Pinpoint the cell where the given text exists, returning its [x, y] midpoint coordinate. 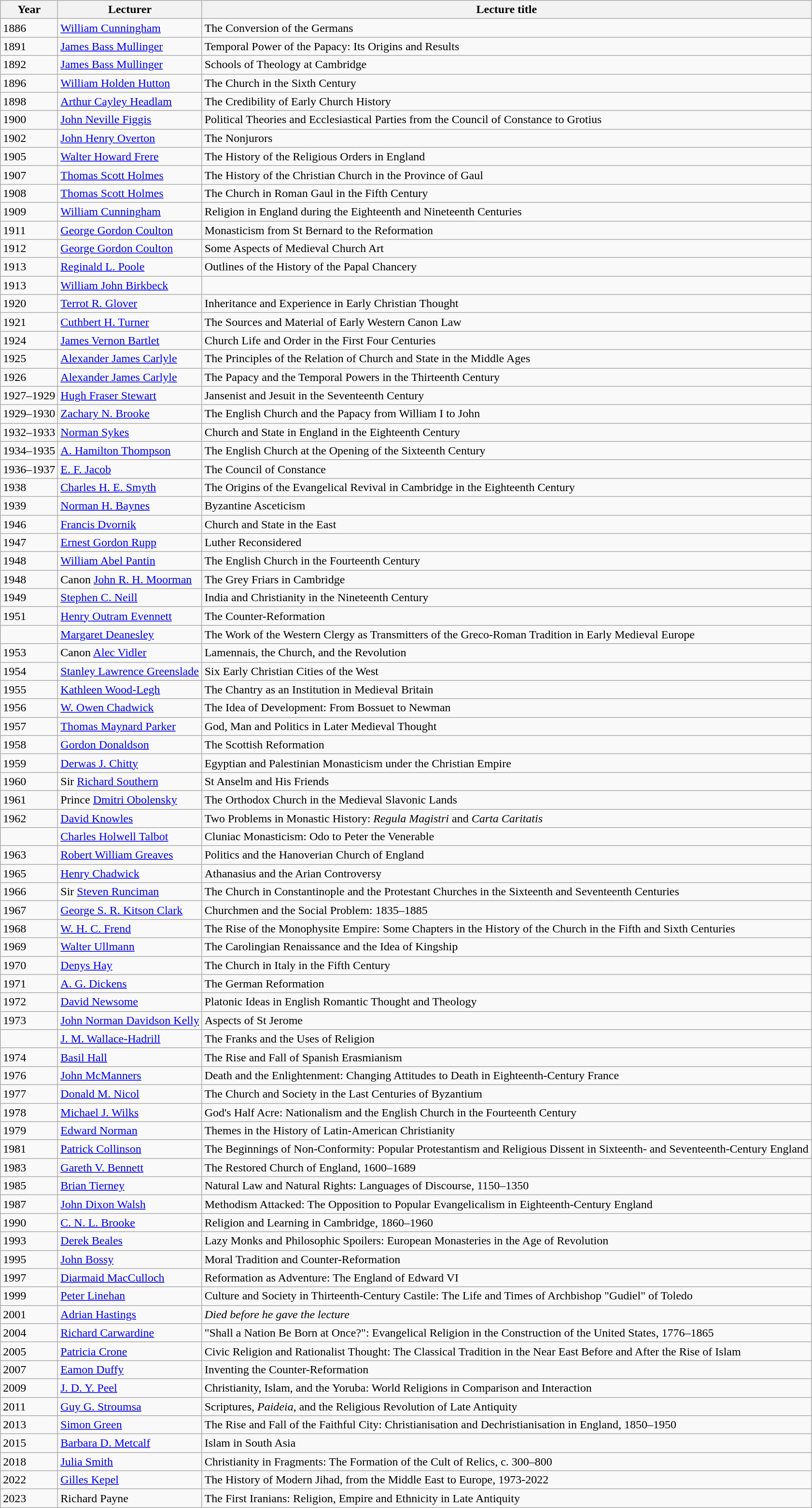
1961 [29, 800]
The Church and Society in the Last Centuries of Byzantium [506, 1094]
Religion and Learning in Cambridge, 1860–1960 [506, 1223]
David Knowles [130, 818]
W. Owen Chadwick [130, 708]
1990 [29, 1223]
God, Man and Politics in Later Medieval Thought [506, 726]
1993 [29, 1241]
1970 [29, 965]
Political Theories and Ecclesiastical Parties from the Council of Constance to Grotius [506, 120]
The Scottish Reformation [506, 745]
The Credibility of Early Church History [506, 101]
Simon Green [130, 1425]
C. N. L. Brooke [130, 1223]
Robert William Greaves [130, 855]
Two Problems in Monastic History: Regula Magistri and Carta Caritatis [506, 818]
Eamon Duffy [130, 1369]
Lecturer [130, 10]
1898 [29, 101]
1960 [29, 781]
Reformation as Adventure: The England of Edward VI [506, 1278]
Platonic Ideas in English Romantic Thought and Theology [506, 1002]
Lecture title [506, 10]
The Work of the Western Clergy as Transmitters of the Greco-Roman Tradition in Early Medieval Europe [506, 634]
Basil Hall [130, 1057]
Richard Payne [130, 1498]
1987 [29, 1204]
Death and the Enlightenment: Changing Attitudes to Death in Eighteenth-Century France [506, 1075]
1999 [29, 1296]
The Restored Church of England, 1600–1689 [506, 1168]
1909 [29, 211]
Themes in the History of Latin-American Christianity [506, 1131]
The Nonjurors [506, 138]
1926 [29, 377]
The Origins of the Evangelical Revival in Cambridge in the Eighteenth Century [506, 487]
Michael J. Wilks [130, 1112]
1954 [29, 671]
Prince Dmitri Obolensky [130, 800]
God's Half Acre: Nationalism and the English Church in the Fourteenth Century [506, 1112]
1934–1935 [29, 451]
Athanasius and the Arian Controversy [506, 874]
Cuthbert H. Turner [130, 322]
Zachary N. Brooke [130, 414]
The History of the Christian Church in the Province of Gaul [506, 175]
Donald M. Nicol [130, 1094]
The Conversion of the Germans [506, 28]
2022 [29, 1480]
1962 [29, 818]
Diarmaid MacCulloch [130, 1278]
1900 [29, 120]
The Beginnings of Non-Conformity: Popular Protestantism and Religious Dissent in Sixteenth- and Seventeenth-Century England [506, 1149]
1920 [29, 304]
Derek Beales [130, 1241]
Temporal Power of the Papacy: Its Origins and Results [506, 46]
The Counter-Reformation [506, 616]
John McManners [130, 1075]
John Dixon Walsh [130, 1204]
George S. R. Kitson Clark [130, 910]
A. G. Dickens [130, 984]
2013 [29, 1425]
Methodism Attacked: The Opposition to Popular Evangelicalism in Eighteenth-Century England [506, 1204]
Terrot R. Glover [130, 304]
Luther Reconsidered [506, 543]
Ernest Gordon Rupp [130, 543]
The Church in the Sixth Century [506, 83]
Civic Religion and Rationalist Thought: The Classical Tradition in the Near East Before and After the Rise of Islam [506, 1351]
Margaret Deanesley [130, 634]
2007 [29, 1369]
The History of Modern Jihad, from the Middle East to Europe, 1973-2022 [506, 1480]
1912 [29, 249]
Inventing the Counter-Reformation [506, 1369]
The Franks and the Uses of Religion [506, 1039]
2001 [29, 1314]
1911 [29, 230]
1978 [29, 1112]
The Papacy and the Temporal Powers in the Thirteenth Century [506, 377]
Walter Ullmann [130, 947]
The Rise and Fall of Spanish Erasmianism [506, 1057]
Schools of Theology at Cambridge [506, 65]
Church and State in the East [506, 524]
The Church in Roman Gaul in the Fifth Century [506, 193]
Guy G. Stroumsa [130, 1407]
1974 [29, 1057]
1966 [29, 892]
Walter Howard Frere [130, 156]
1905 [29, 156]
Christianity in Fragments: The Formation of the Cult of Relics, c. 300–800 [506, 1462]
John Henry Overton [130, 138]
1957 [29, 726]
Six Early Christian Cities of the West [506, 671]
The English Church and the Papacy from William I to John [506, 414]
Some Aspects of Medieval Church Art [506, 249]
James Vernon Bartlet [130, 340]
Thomas Maynard Parker [130, 726]
Churchmen and the Social Problem: 1835–1885 [506, 910]
The Rise and Fall of the Faithful City: Christianisation and Dechristianisation in England, 1850–1950 [506, 1425]
Charles H. E. Smyth [130, 487]
1927–1929 [29, 395]
Moral Tradition and Counter-Reformation [506, 1259]
1908 [29, 193]
E. F. Jacob [130, 469]
Inheritance and Experience in Early Christian Thought [506, 304]
1925 [29, 359]
Barbara D. Metcalf [130, 1443]
1956 [29, 708]
John Bossy [130, 1259]
Derwas J. Chitty [130, 763]
Islam in South Asia [506, 1443]
The German Reformation [506, 984]
1981 [29, 1149]
1983 [29, 1168]
Arthur Cayley Headlam [130, 101]
1932–1933 [29, 432]
Stanley Lawrence Greenslade [130, 671]
Natural Law and Natural Rights: Languages of Discourse, 1150–1350 [506, 1186]
1902 [29, 138]
Gordon Donaldson [130, 745]
1958 [29, 745]
Year [29, 10]
1985 [29, 1186]
1951 [29, 616]
1907 [29, 175]
Egyptian and Palestinian Monasticism under the Christian Empire [506, 763]
1896 [29, 83]
The Rise of the Monophysite Empire: Some Chapters in the History of the Church in the Fifth and Sixth Centuries [506, 929]
Patricia Crone [130, 1351]
Scriptures, Paideia, and the Religious Revolution of Late Antiquity [506, 1407]
The Church in Constantinople and the Protestant Churches in the Sixteenth and Seventeenth Centuries [506, 892]
The Church in Italy in the Fifth Century [506, 965]
Canon Alec Vidler [130, 653]
1949 [29, 598]
The English Church at the Opening of the Sixteenth Century [506, 451]
2009 [29, 1388]
1965 [29, 874]
The Idea of Development: From Bossuet to Newman [506, 708]
Monasticism from St Bernard to the Reformation [506, 230]
Outlines of the History of the Papal Chancery [506, 267]
2004 [29, 1333]
1979 [29, 1131]
The History of the Religious Orders in England [506, 156]
Denys Hay [130, 965]
William Abel Pantin [130, 561]
1976 [29, 1075]
William John Birkbeck [130, 285]
David Newsome [130, 1002]
John Norman Davidson Kelly [130, 1020]
The Grey Friars in Cambridge [506, 579]
Henry Chadwick [130, 874]
The Principles of the Relation of Church and State in the Middle Ages [506, 359]
Edward Norman [130, 1131]
Charles Holwell Talbot [130, 837]
Julia Smith [130, 1462]
2015 [29, 1443]
1939 [29, 506]
1997 [29, 1278]
1969 [29, 947]
The English Church in the Fourteenth Century [506, 561]
The Carolingian Renaissance and the Idea of Kingship [506, 947]
The Chantry as an Institution in Medieval Britain [506, 690]
Hugh Fraser Stewart [130, 395]
The Sources and Material of Early Western Canon Law [506, 322]
1967 [29, 910]
A. Hamilton Thompson [130, 451]
1921 [29, 322]
Lamennais, the Church, and the Revolution [506, 653]
1955 [29, 690]
1977 [29, 1094]
1929–1930 [29, 414]
Died before he gave the lecture [506, 1314]
1973 [29, 1020]
1963 [29, 855]
Religion in England during the Eighteenth and Nineteenth Centuries [506, 211]
2011 [29, 1407]
Gareth V. Bennett [130, 1168]
J. D. Y. Peel [130, 1388]
Adrian Hastings [130, 1314]
2023 [29, 1498]
The Council of Constance [506, 469]
Christianity, Islam, and the Yoruba: World Religions in Comparison and Interaction [506, 1388]
St Anselm and His Friends [506, 781]
Sir Richard Southern [130, 781]
Byzantine Asceticism [506, 506]
"Shall a Nation Be Born at Once?": Evangelical Religion in the Construction of the United States, 1776–1865 [506, 1333]
Church Life and Order in the First Four Centuries [506, 340]
1959 [29, 763]
Brian Tierney [130, 1186]
Lazy Monks and Philosophic Spoilers: European Monasteries in the Age of Revolution [506, 1241]
The First Iranians: Religion, Empire and Ethnicity in Late Antiquity [506, 1498]
J. M. Wallace-Hadrill [130, 1039]
Reginald L. Poole [130, 267]
Culture and Society in Thirteenth-Century Castile: The Life and Times of Archbishop "Gudiel" of Toledo [506, 1296]
John Neville Figgis [130, 120]
1972 [29, 1002]
Norman Sykes [130, 432]
Church and State in England in the Eighteenth Century [506, 432]
Cluniac Monasticism: Odo to Peter the Venerable [506, 837]
1968 [29, 929]
Francis Dvornik [130, 524]
India and Christianity in the Nineteenth Century [506, 598]
William Holden Hutton [130, 83]
W. H. C. Frend [130, 929]
1947 [29, 543]
Canon John R. H. Moorman [130, 579]
1953 [29, 653]
1886 [29, 28]
Aspects of St Jerome [506, 1020]
Politics and the Hanoverian Church of England [506, 855]
1924 [29, 340]
1891 [29, 46]
1946 [29, 524]
Sir Steven Runciman [130, 892]
Norman H. Baynes [130, 506]
Kathleen Wood-Legh [130, 690]
1995 [29, 1259]
1892 [29, 65]
2005 [29, 1351]
Henry Outram Evennett [130, 616]
The Orthodox Church in the Medieval Slavonic Lands [506, 800]
Gilles Kepel [130, 1480]
Patrick Collinson [130, 1149]
Peter Linehan [130, 1296]
1938 [29, 487]
1971 [29, 984]
1936–1937 [29, 469]
Jansenist and Jesuit in the Seventeenth Century [506, 395]
Richard Carwardine [130, 1333]
2018 [29, 1462]
Stephen C. Neill [130, 598]
